Capture the cell that displays the provided text and extract its [X, Y] central coordinate. 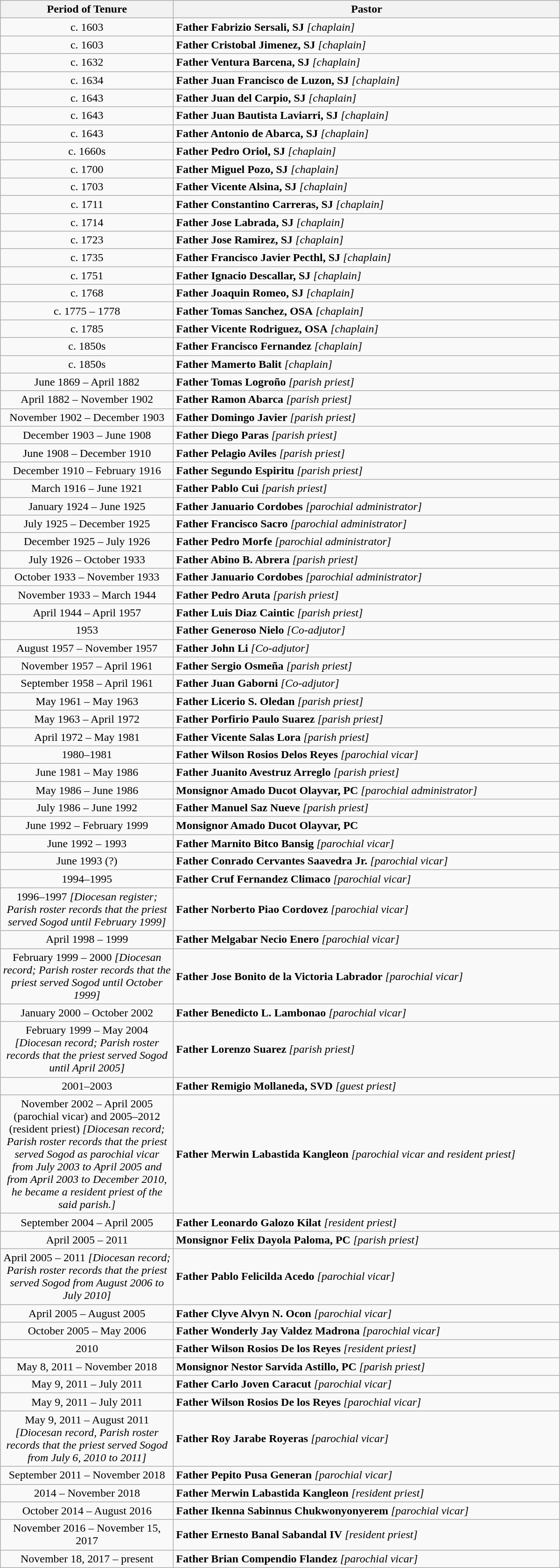
December 1910 – February 1916 [87, 470]
Father Miguel Pozo, SJ [chaplain] [367, 169]
Monsignor Amado Ducot Olayvar, PC [parochial administrator] [367, 790]
1994–1995 [87, 879]
Father Brian Compendio Flandez [parochial vicar] [367, 1559]
September 2004 – April 2005 [87, 1222]
Father Marnito Bitco Bansig [parochial vicar] [367, 843]
August 1957 – November 1957 [87, 648]
c. 1735 [87, 258]
October 2005 – May 2006 [87, 1331]
April 2005 – 2011 [87, 1240]
Father Lorenzo Suarez [parish priest] [367, 1049]
June 1908 – December 1910 [87, 453]
Father Jose Ramirez, SJ [chaplain] [367, 240]
Father Juan del Carpio, SJ [chaplain] [367, 98]
January 2000 – October 2002 [87, 1013]
May 1961 – May 1963 [87, 701]
November 1957 – April 1961 [87, 666]
Father Vicente Alsina, SJ [chaplain] [367, 187]
Father Merwin Labastida Kangleon [resident priest] [367, 1493]
Father Melgabar Necio Enero [parochial vicar] [367, 939]
Father Diego Paras [parish priest] [367, 435]
May 1963 – April 1972 [87, 719]
March 1916 – June 1921 [87, 488]
Monsignor Amado Ducot Olayvar, PC [367, 826]
Father Conrado Cervantes Saavedra Jr. [parochial vicar] [367, 861]
Father Vicente Salas Lora [parish priest] [367, 737]
Father Remigio Mollaneda, SVD [guest priest] [367, 1086]
June 1981 – May 1986 [87, 772]
April 1882 – November 1902 [87, 400]
c. 1768 [87, 293]
Father Jose Bonito de la Victoria Labrador [parochial vicar] [367, 976]
1996–1997 [Diocesan register; Parish roster records that the priest served Sogod until February 1999] [87, 909]
c. 1723 [87, 240]
October 1933 – November 1933 [87, 577]
Father Pablo Felicilda Acedo [parochial vicar] [367, 1277]
2010 [87, 1349]
c. 1700 [87, 169]
Father Manuel Saz Nueve [parish priest] [367, 808]
Father Sergio Osmeña [parish priest] [367, 666]
Father Ikenna Sabinnus Chukwonyonyerem [parochial vicar] [367, 1511]
Father Ramon Abarca [parish priest] [367, 400]
Father Juanito Avestruz Arreglo [parish priest] [367, 772]
April 2005 – August 2005 [87, 1313]
Father Wilson Rosios De los Reyes [parochial vicar] [367, 1402]
Father Wilson Rosios De los Reyes [resident priest] [367, 1349]
Father Pedro Oriol, SJ [chaplain] [367, 151]
c. 1751 [87, 276]
Father Clyve Alvyn N. Ocon [parochial vicar] [367, 1313]
Father Pablo Cui [parish priest] [367, 488]
June 1992 – February 1999 [87, 826]
May 9, 2011 – August 2011 [Diocesan record, Parish roster records that the priest served Sogod from July 6, 2010 to 2011] [87, 1439]
Father Norberto Piao Cordovez [parochial vicar] [367, 909]
Father Carlo Joven Caracut [parochial vicar] [367, 1384]
2014 – November 2018 [87, 1493]
Monsignor Nestor Sarvida Astillo, PC [parish priest] [367, 1367]
December 1903 – June 1908 [87, 435]
April 1944 – April 1957 [87, 613]
Father Vicente Rodriguez, OSA [chaplain] [367, 329]
Father Jose Labrada, SJ [chaplain] [367, 222]
Father Benedicto L. Lambonao [parochial vicar] [367, 1013]
Father Wilson Rosios Delos Reyes [parochial vicar] [367, 754]
Father Francisco Sacro [parochial administrator] [367, 524]
Father Leonardo Galozo Kilat [resident priest] [367, 1222]
Father Fabrizio Sersali, SJ [chaplain] [367, 27]
2001–2003 [87, 1086]
Father Pelagio Aviles [parish priest] [367, 453]
c. 1634 [87, 80]
c. 1785 [87, 329]
September 1958 – April 1961 [87, 684]
Father Cruf Fernandez Climaco [parochial vicar] [367, 879]
Father Generoso Nielo [Co-adjutor] [367, 630]
c. 1711 [87, 204]
May 1986 – June 1986 [87, 790]
Father Domingo Javier [parish priest] [367, 417]
December 1925 – July 1926 [87, 542]
Father Juan Francisco de Luzon, SJ [chaplain] [367, 80]
April 2005 – 2011 [Diocesan record; Parish roster records that the priest served Sogod from August 2006 to July 2010] [87, 1277]
November 18, 2017 – present [87, 1559]
Father Juan Gaborni [Co-adjutor] [367, 684]
Father Tomas Sanchez, OSA [chaplain] [367, 311]
November 2016 – November 15, 2017 [87, 1535]
Father Ignacio Descallar, SJ [chaplain] [367, 276]
Father Segundo Espiritu [parish priest] [367, 470]
April 1998 – 1999 [87, 939]
January 1924 – June 1925 [87, 506]
April 1972 – May 1981 [87, 737]
c. 1714 [87, 222]
Father John Li [Co-adjutor] [367, 648]
July 1925 – December 1925 [87, 524]
1953 [87, 630]
c. 1632 [87, 62]
Father Joaquin Romeo, SJ [chaplain] [367, 293]
February 1999 – May 2004 [Diocesan record; Parish roster records that the priest served Sogod until April 2005] [87, 1049]
November 1902 – December 1903 [87, 417]
Father Constantino Carreras, SJ [chaplain] [367, 204]
Father Pedro Aruta [parish priest] [367, 595]
c. 1775 – 1778 [87, 311]
Father Pepito Pusa Generan [parochial vicar] [367, 1475]
October 2014 – August 2016 [87, 1511]
Father Antonio de Abarca, SJ [chaplain] [367, 133]
Father Wonderly Jay Valdez Madrona [parochial vicar] [367, 1331]
June 1993 (?) [87, 861]
Father Licerio S. Oledan [parish priest] [367, 701]
Father Cristobal Jimenez, SJ [chaplain] [367, 45]
July 1986 – June 1992 [87, 808]
Father Porfirio Paulo Suarez [parish priest] [367, 719]
Father Abino B. Abrera [parish priest] [367, 560]
May 8, 2011 – November 2018 [87, 1367]
Father Francisco Fernandez [chaplain] [367, 346]
Father Mamerto Balit [chaplain] [367, 364]
Father Pedro Morfe [parochial administrator] [367, 542]
Period of Tenure [87, 9]
c. 1660s [87, 151]
Father Tomas Logroño [parish priest] [367, 382]
1980–1981 [87, 754]
Father Luis Diaz Caintic [parish priest] [367, 613]
Father Francisco Javier Pecthl, SJ [chaplain] [367, 258]
Father Merwin Labastida Kangleon [parochial vicar and resident priest] [367, 1154]
Father Roy Jarabe Royeras [parochial vicar] [367, 1439]
Pastor [367, 9]
February 1999 – 2000 [Diocesan record; Parish roster records that the priest served Sogod until October 1999] [87, 976]
July 1926 – October 1933 [87, 560]
Father Ventura Barcena, SJ [chaplain] [367, 62]
November 1933 – March 1944 [87, 595]
June 1869 – April 1882 [87, 382]
Father Juan Bautista Laviarri, SJ [chaplain] [367, 116]
September 2011 – November 2018 [87, 1475]
June 1992 – 1993 [87, 843]
c. 1703 [87, 187]
Monsignor Felix Dayola Paloma, PC [parish priest] [367, 1240]
Father Ernesto Banal Sabandal IV [resident priest] [367, 1535]
